Find where the given text appears and provide that cell's center as [X, Y] coordinate. 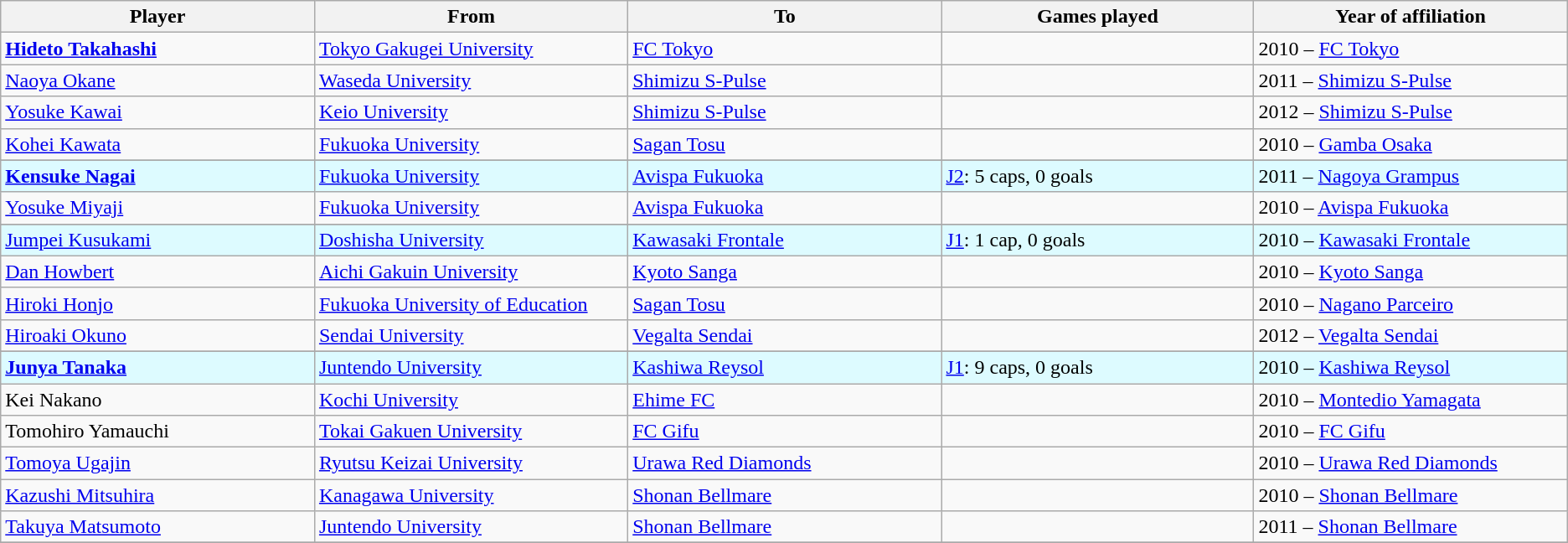
Tokai Gakuen University [471, 432]
Kazushi Mitsuhira [157, 495]
2010 – FC Tokyo [1411, 49]
Kanagawa University [471, 495]
Kensuke Nagai [157, 176]
2010 – Urawa Red Diamonds [1411, 463]
2010 – Avispa Fukuoka [1411, 208]
Ryutsu Keizai University [471, 463]
2010 – FC Gifu [1411, 432]
Hiroaki Okuno [157, 335]
To [785, 17]
Kawasaki Frontale [785, 240]
Kei Nakano [157, 400]
2011 – Shonan Bellmare [1411, 527]
Kohei Kawata [157, 144]
2012 – Vegalta Sendai [1411, 335]
From [471, 17]
Ehime FC [785, 400]
2010 – Montedio Yamagata [1411, 400]
2012 – Shimizu S-Pulse [1411, 112]
FC Tokyo [785, 49]
Kashiwa Reysol [785, 367]
2011 – Shimizu S-Pulse [1411, 80]
Yosuke Kawai [157, 112]
2010 – Gamba Osaka [1411, 144]
Hideto Takahashi [157, 49]
2011 – Nagoya Grampus [1411, 176]
Dan Howbert [157, 271]
Fukuoka University of Education [471, 303]
Vegalta Sendai [785, 335]
Tomoya Ugajin [157, 463]
J2: 5 caps, 0 goals [1097, 176]
2010 – Kyoto Sanga [1411, 271]
2010 – Nagano Parceiro [1411, 303]
Naoya Okane [157, 80]
Jumpei Kusukami [157, 240]
FC Gifu [785, 432]
Tokyo Gakugei University [471, 49]
2010 – Kawasaki Frontale [1411, 240]
J1: 9 caps, 0 goals [1097, 367]
Doshisha University [471, 240]
Yosuke Miyaji [157, 208]
Games played [1097, 17]
Keio University [471, 112]
J1: 1 cap, 0 goals [1097, 240]
2010 – Kashiwa Reysol [1411, 367]
Takuya Matsumoto [157, 527]
Junya Tanaka [157, 367]
Kochi University [471, 400]
Sendai University [471, 335]
Player [157, 17]
Tomohiro Yamauchi [157, 432]
Hiroki Honjo [157, 303]
Kyoto Sanga [785, 271]
Urawa Red Diamonds [785, 463]
Waseda University [471, 80]
2010 – Shonan Bellmare [1411, 495]
Year of affiliation [1411, 17]
Aichi Gakuin University [471, 271]
